For the text-containing cell, return its midpoint in (x, y) coordinate format. 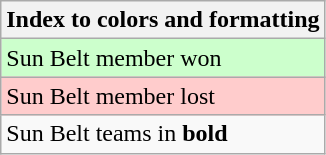
Index to colors and formatting (163, 20)
Sun Belt member lost (163, 96)
Sun Belt teams in bold (163, 134)
Sun Belt member won (163, 58)
